Return the (X, Y) coordinate for the center point of the cell that contains the specified text.  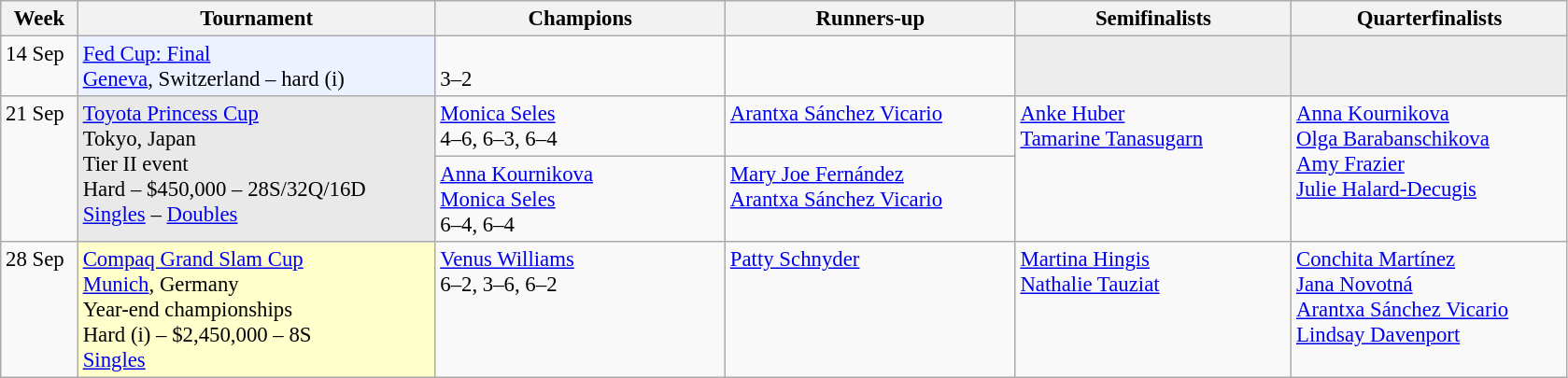
Anna Kournikova Monica Seles 6–4, 6–4 (581, 200)
14 Sep (39, 67)
Semifinalists (1153, 19)
Champions (581, 19)
3–2 (581, 67)
Anke Huber Tamarine Tanasugarn (1153, 169)
Toyota Princess Cup Tokyo, Japan Tier II event Hard – $450,000 – 28S/32Q/16D Singles – Doubles (256, 169)
Patty Schnyder (870, 310)
Martina Hingis Nathalie Tauziat (1153, 310)
21 Sep (39, 169)
Mary Joe Fernández Arantxa Sánchez Vicario (870, 200)
Monica Seles4–6, 6–3, 6–4 (581, 127)
Compaq Grand Slam CupMunich, GermanyYear-end championships Hard (i) – $2,450,000 – 8S Singles (256, 310)
Fed Cup: Final Geneva, Switzerland – hard (i) (256, 67)
Quarterfinalists (1430, 19)
Runners-up (870, 19)
Week (39, 19)
Conchita Martínez Jana Novotná Arantxa Sánchez Vicario Lindsay Davenport (1430, 310)
Anna Kournikova Olga Barabanschikova Amy Frazier Julie Halard-Decugis (1430, 169)
Tournament (256, 19)
Venus Williams6–2, 3–6, 6–2 (581, 310)
Arantxa Sánchez Vicario (870, 127)
28 Sep (39, 310)
